Output the (x, y) coordinate of the center of the cell containing the given text.  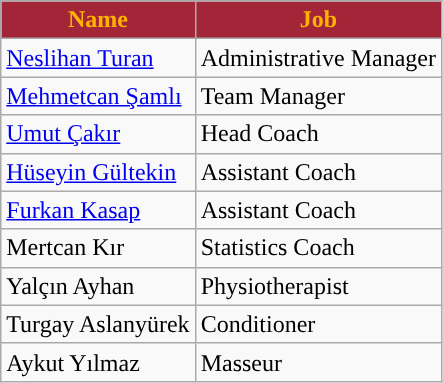
Administrative Manager (318, 58)
Mertcan Kır (98, 248)
Masseur (318, 362)
Name (98, 20)
Team Manager (318, 96)
Job (318, 20)
Head Coach (318, 134)
Conditioner (318, 324)
Aykut Yılmaz (98, 362)
Umut Çakır (98, 134)
Physiotherapist (318, 286)
Neslihan Turan (98, 58)
Hüseyin Gültekin (98, 172)
Turgay Aslanyürek (98, 324)
Statistics Coach (318, 248)
Furkan Kasap (98, 210)
Mehmetcan Şamlı (98, 96)
Yalçın Ayhan (98, 286)
